Pinpoint the cell where the given text exists, returning its (X, Y) midpoint coordinate. 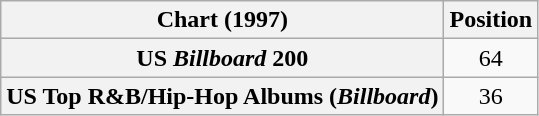
US Billboard 200 (222, 58)
36 (491, 96)
US Top R&B/Hip-Hop Albums (Billboard) (222, 96)
Position (491, 20)
Chart (1997) (222, 20)
64 (491, 58)
